Locate the cell with the specified text and output its [x, y] center coordinate. 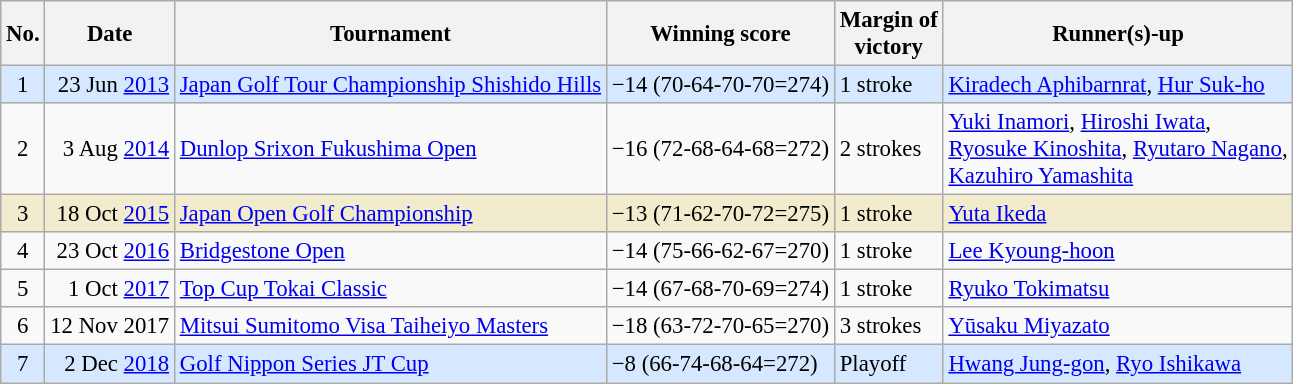
1 [23, 85]
−14 (70-64-70-70=274) [720, 85]
Playoff [888, 364]
−14 (75-66-62-67=270) [720, 251]
Date [110, 34]
4 [23, 251]
6 [23, 327]
Hwang Jung-gon, Ryo Ishikawa [1118, 364]
Yuki Inamori, Hiroshi Iwata, Ryosuke Kinoshita, Ryutaro Nagano, Kazuhiro Yamashita [1118, 149]
Lee Kyoung-hoon [1118, 251]
Bridgestone Open [390, 251]
3 Aug 2014 [110, 149]
23 Jun 2013 [110, 85]
2 Dec 2018 [110, 364]
5 [23, 289]
−8 (66-74-68-64=272) [720, 364]
Golf Nippon Series JT Cup [390, 364]
No. [23, 34]
12 Nov 2017 [110, 327]
18 Oct 2015 [110, 214]
Ryuko Tokimatsu [1118, 289]
Yuta Ikeda [1118, 214]
1 Oct 2017 [110, 289]
23 Oct 2016 [110, 251]
Mitsui Sumitomo Visa Taiheiyo Masters [390, 327]
Margin ofvictory [888, 34]
−14 (67-68-70-69=274) [720, 289]
Tournament [390, 34]
Winning score [720, 34]
3 strokes [888, 327]
2 [23, 149]
Japan Golf Tour Championship Shishido Hills [390, 85]
7 [23, 364]
Dunlop Srixon Fukushima Open [390, 149]
3 [23, 214]
Japan Open Golf Championship [390, 214]
Yūsaku Miyazato [1118, 327]
Top Cup Tokai Classic [390, 289]
2 strokes [888, 149]
−16 (72-68-64-68=272) [720, 149]
Runner(s)-up [1118, 34]
Kiradech Aphibarnrat, Hur Suk-ho [1118, 85]
−18 (63-72-70-65=270) [720, 327]
−13 (71-62-70-72=275) [720, 214]
